Return (x, y) of the center of cell containing provided text 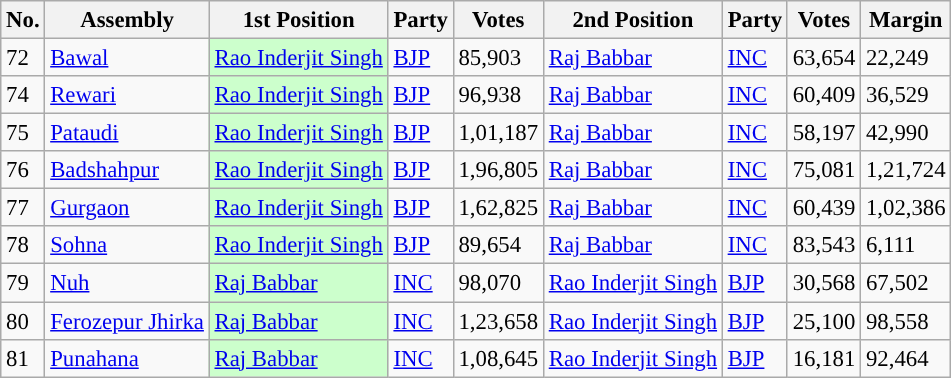
74 (23, 95)
Ferozepur Jhirka (127, 321)
77 (23, 208)
1st Position (298, 20)
6,111 (906, 245)
76 (23, 170)
16,181 (824, 358)
Badshahpur (127, 170)
1,62,825 (498, 208)
78 (23, 245)
1,02,386 (906, 208)
80 (23, 321)
79 (23, 283)
Gurgaon (127, 208)
85,903 (498, 58)
Nuh (127, 283)
1,21,724 (906, 170)
81 (23, 358)
67,502 (906, 283)
1,96,805 (498, 170)
98,558 (906, 321)
98,070 (498, 283)
30,568 (824, 283)
60,409 (824, 95)
92,464 (906, 358)
75 (23, 133)
96,938 (498, 95)
Margin (906, 20)
72 (23, 58)
25,100 (824, 321)
22,249 (906, 58)
42,990 (906, 133)
Punahana (127, 358)
75,081 (824, 170)
Bawal (127, 58)
2nd Position (632, 20)
60,439 (824, 208)
83,543 (824, 245)
36,529 (906, 95)
1,23,658 (498, 321)
Pataudi (127, 133)
Sohna (127, 245)
63,654 (824, 58)
Rewari (127, 95)
89,654 (498, 245)
58,197 (824, 133)
1,01,187 (498, 133)
No. (23, 20)
1,08,645 (498, 358)
Assembly (127, 20)
